Identify which cell holds the provided text, then report its (X, Y) central coordinate. 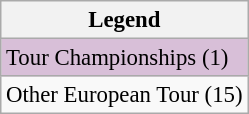
Legend (124, 20)
Tour Championships (1) (124, 58)
Other European Tour (15) (124, 95)
